From the cell containing the given text, extract its center point as (x, y) coordinate. 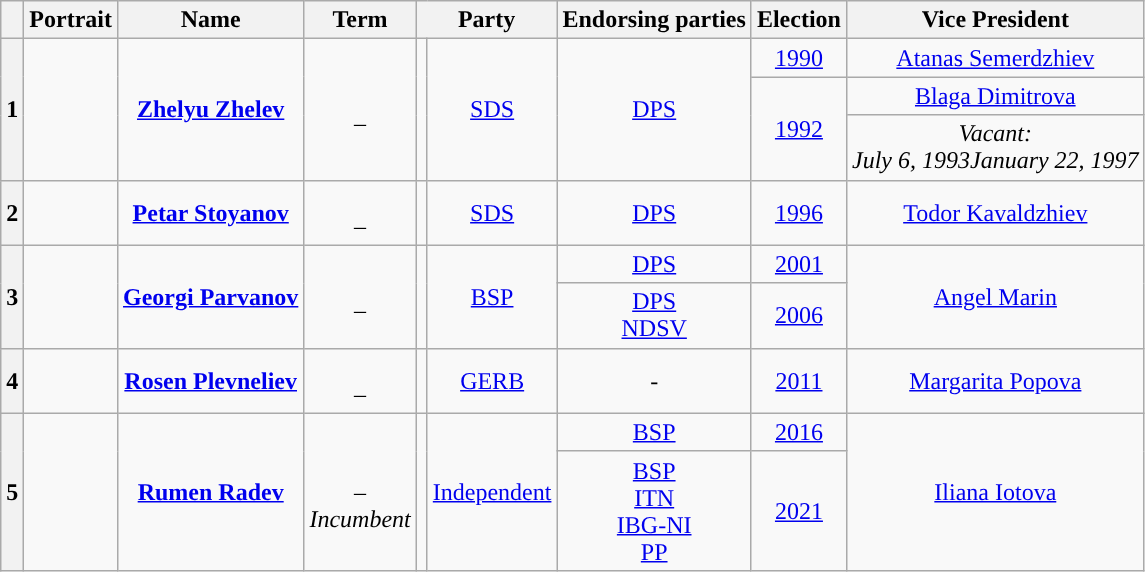
3 (12, 296)
Rosen Plevneliev (210, 380)
Blaga Dimitrova (995, 96)
GERB (492, 380)
2011 (798, 380)
2 (12, 212)
1 (12, 110)
- (654, 380)
Vice President (995, 20)
Petar Stoyanov (210, 212)
Iliana Iotova (995, 492)
Party (486, 20)
Angel Marin (995, 296)
Zhelyu Zhelev (210, 110)
Election (798, 20)
Atanas Semerdzhiev (995, 58)
Independent (492, 492)
2021 (798, 510)
DPSNDSV (654, 316)
Todor Kavaldzhiev (995, 212)
Vacant:July 6, 1993January 22, 1997 (995, 148)
BSPITNIBG-NIPP (654, 510)
Name (210, 20)
1996 (798, 212)
Term (360, 20)
2016 (798, 432)
Portrait (71, 20)
–Incumbent (360, 492)
1992 (798, 128)
Endorsing parties (654, 20)
Rumen Radev (210, 492)
4 (12, 380)
2006 (798, 316)
1990 (798, 58)
Georgi Parvanov (210, 296)
Margarita Popova (995, 380)
5 (12, 492)
2001 (798, 264)
